Extract the [x, y] coordinate from the center of the cell holding the provided text.  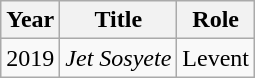
Year [30, 20]
2019 [30, 58]
Role [216, 20]
Jet Sosyete [118, 58]
Levent [216, 58]
Title [118, 20]
